For the text-containing cell, return its midpoint in (X, Y) coordinate format. 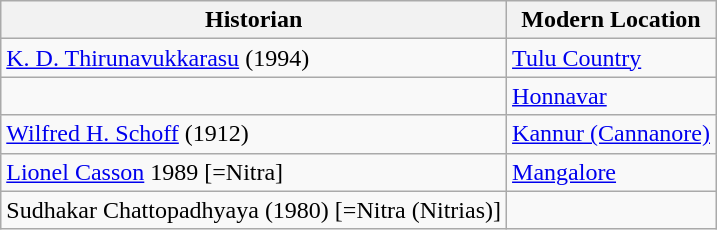
Kannur (Cannanore) (612, 134)
Sudhakar Chattopadhyaya (1980) [=Nitra (Nitrias)] (254, 210)
Modern Location (612, 20)
Honnavar (612, 96)
Wilfred H. Schoff (1912) (254, 134)
Lionel Casson 1989 [=Nitra] (254, 172)
K. D. Thirunavukkarasu (1994) (254, 58)
Tulu Country (612, 58)
Mangalore (612, 172)
Historian (254, 20)
